Identify which cell holds the provided text, then report its [X, Y] central coordinate. 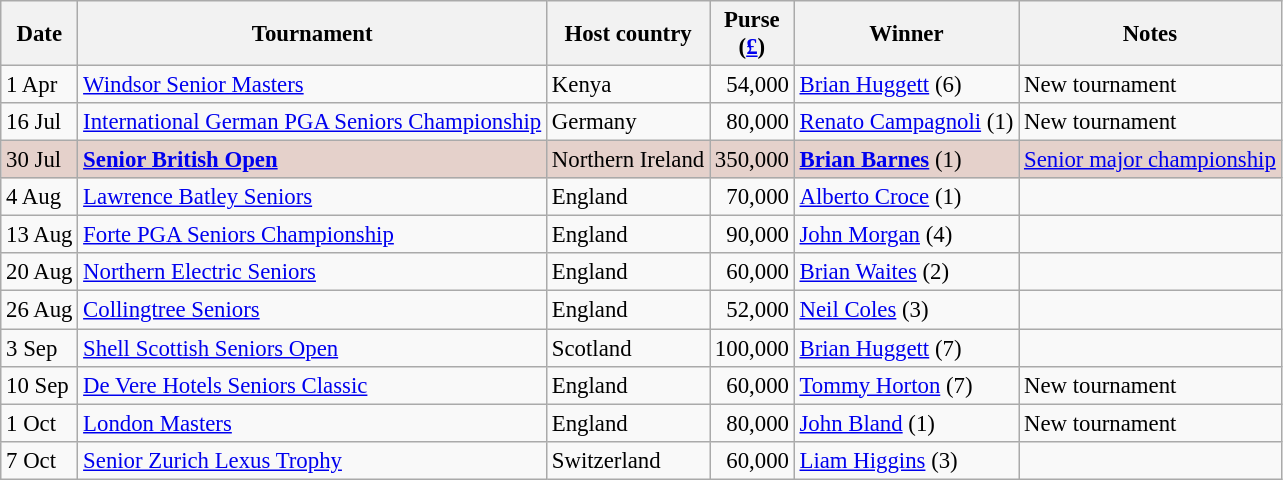
1 Oct [40, 423]
Northern Ireland [628, 160]
Germany [628, 122]
20 Aug [40, 273]
3 Sep [40, 348]
Brian Huggett (6) [906, 85]
John Bland (1) [906, 423]
International German PGA Seniors Championship [312, 122]
Alberto Croce (1) [906, 197]
Renato Campagnoli (1) [906, 122]
Tommy Horton (7) [906, 385]
Winner [906, 34]
Liam Higgins (3) [906, 460]
Neil Coles (3) [906, 310]
John Morgan (4) [906, 235]
Shell Scottish Seniors Open [312, 348]
Senior British Open [312, 160]
Senior Zurich Lexus Trophy [312, 460]
Brian Waites (2) [906, 273]
Switzerland [628, 460]
70,000 [752, 197]
London Masters [312, 423]
Forte PGA Seniors Championship [312, 235]
Senior major championship [1150, 160]
16 Jul [40, 122]
Kenya [628, 85]
52,000 [752, 310]
Date [40, 34]
7 Oct [40, 460]
Host country [628, 34]
30 Jul [40, 160]
Windsor Senior Masters [312, 85]
13 Aug [40, 235]
1 Apr [40, 85]
Northern Electric Seniors [312, 273]
Brian Barnes (1) [906, 160]
Scotland [628, 348]
Tournament [312, 34]
Collingtree Seniors [312, 310]
Notes [1150, 34]
10 Sep [40, 385]
26 Aug [40, 310]
Lawrence Batley Seniors [312, 197]
4 Aug [40, 197]
De Vere Hotels Seniors Classic [312, 385]
54,000 [752, 85]
350,000 [752, 160]
Purse(£) [752, 34]
100,000 [752, 348]
Brian Huggett (7) [906, 348]
90,000 [752, 235]
